Pinpoint the cell where the given text exists, returning its (X, Y) midpoint coordinate. 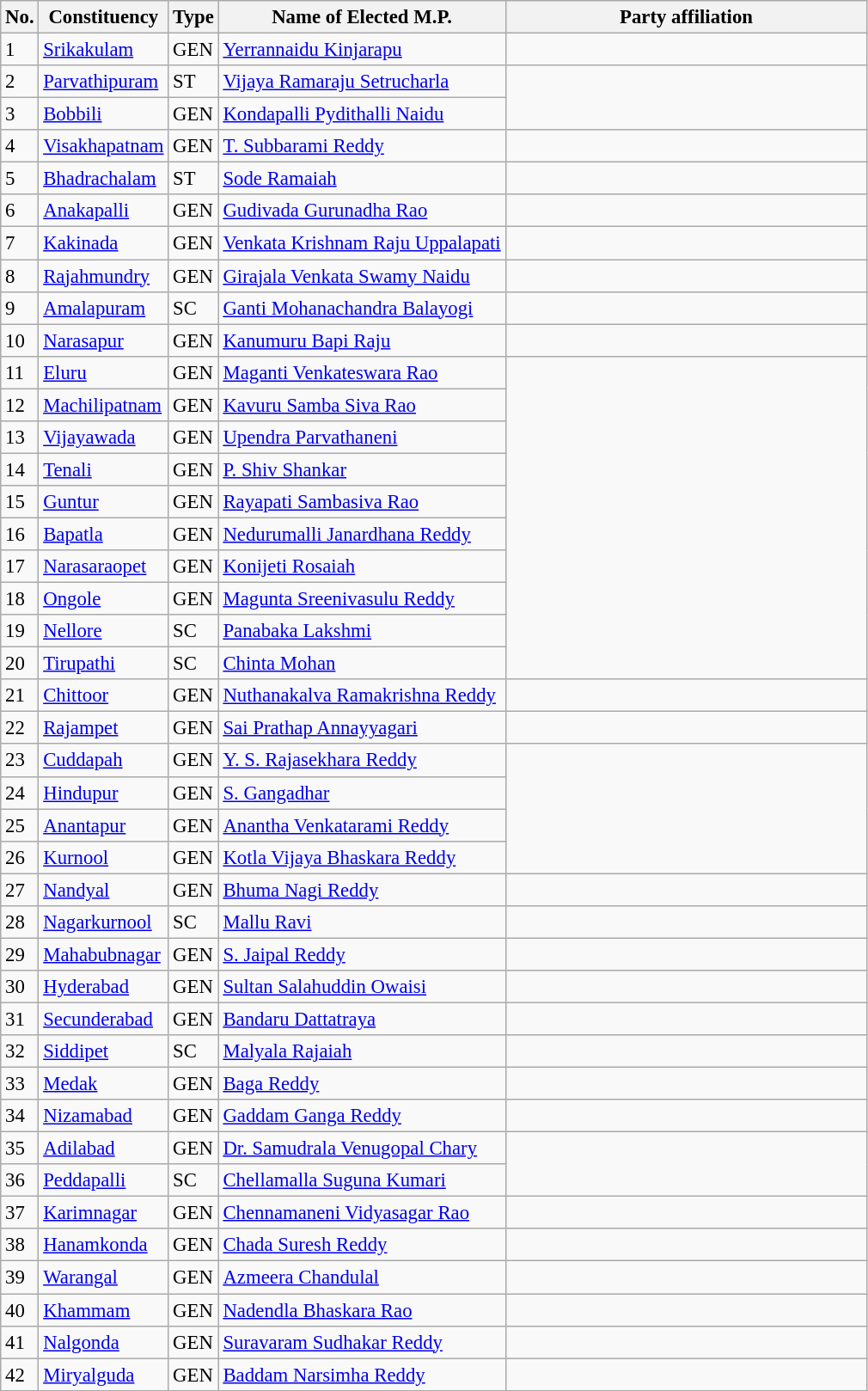
Peddapalli (103, 1180)
16 (20, 534)
Kavuru Samba Siva Rao (362, 405)
39 (20, 1278)
Guntur (103, 502)
Mahabubnagar (103, 954)
Mallu Ravi (362, 922)
T. Subbarami Reddy (362, 146)
Bandaru Dattatraya (362, 1019)
Anakapalli (103, 211)
Upendra Parvathaneni (362, 438)
Nalgonda (103, 1342)
Bobbili (103, 114)
32 (20, 1051)
12 (20, 405)
Gaddam Ganga Reddy (362, 1116)
Chellamalla Suguna Kumari (362, 1180)
Anantha Venkatarami Reddy (362, 825)
Nadendla Bhaskara Rao (362, 1310)
31 (20, 1019)
Y. S. Rajasekhara Reddy (362, 761)
24 (20, 793)
Parvathipuram (103, 82)
Medak (103, 1084)
13 (20, 438)
15 (20, 502)
Nuthanakalva Ramakrishna Reddy (362, 695)
Baddam Narsimha Reddy (362, 1375)
Srikakulam (103, 50)
Kondapalli Pydithalli Naidu (362, 114)
33 (20, 1084)
Narasaraopet (103, 567)
Rajahmundry (103, 276)
S. Gangadhar (362, 793)
Constituency (103, 17)
Sode Ramaiah (362, 179)
8 (20, 276)
29 (20, 954)
Dr. Samudrala Venugopal Chary (362, 1149)
1 (20, 50)
Type (193, 17)
37 (20, 1213)
Party affiliation (686, 17)
Maganti Venkateswara Rao (362, 372)
9 (20, 308)
Konijeti Rosaiah (362, 567)
Hindupur (103, 793)
Gudivada Gurunadha Rao (362, 211)
40 (20, 1310)
23 (20, 761)
Kurnool (103, 857)
Malyala Rajaiah (362, 1051)
42 (20, 1375)
14 (20, 469)
4 (20, 146)
Chada Suresh Reddy (362, 1246)
Name of Elected M.P. (362, 17)
3 (20, 114)
Cuddapah (103, 761)
Vijaya Ramaraju Setrucharla (362, 82)
35 (20, 1149)
Karimnagar (103, 1213)
P. Shiv Shankar (362, 469)
17 (20, 567)
Chittoor (103, 695)
Venkata Krishnam Raju Uppalapati (362, 243)
Secunderabad (103, 1019)
Warangal (103, 1278)
Nedurumalli Janardhana Reddy (362, 534)
Tenali (103, 469)
11 (20, 372)
Sai Prathap Annayyagari (362, 728)
6 (20, 211)
27 (20, 890)
Siddipet (103, 1051)
28 (20, 922)
Hanamkonda (103, 1246)
Rajampet (103, 728)
Bhadrachalam (103, 179)
Machilipatnam (103, 405)
5 (20, 179)
41 (20, 1342)
22 (20, 728)
Girajala Venkata Swamy Naidu (362, 276)
Sultan Salahuddin Owaisi (362, 987)
Vijayawada (103, 438)
Nellore (103, 631)
Yerrannaidu Kinjarapu (362, 50)
Bhuma Nagi Reddy (362, 890)
34 (20, 1116)
Magunta Sreenivasulu Reddy (362, 599)
Anantapur (103, 825)
Chennamaneni Vidyasagar Rao (362, 1213)
20 (20, 664)
Khammam (103, 1310)
Narasapur (103, 340)
S. Jaipal Reddy (362, 954)
10 (20, 340)
Nandyal (103, 890)
Suravaram Sudhakar Reddy (362, 1342)
25 (20, 825)
Eluru (103, 372)
7 (20, 243)
Amalapuram (103, 308)
Baga Reddy (362, 1084)
19 (20, 631)
Panabaka Lakshmi (362, 631)
Nagarkurnool (103, 922)
No. (20, 17)
Chinta Mohan (362, 664)
38 (20, 1246)
Rayapati Sambasiva Rao (362, 502)
Hyderabad (103, 987)
30 (20, 987)
Visakhapatnam (103, 146)
21 (20, 695)
Ongole (103, 599)
Nizamabad (103, 1116)
Adilabad (103, 1149)
26 (20, 857)
Kotla Vijaya Bhaskara Reddy (362, 857)
Miryalguda (103, 1375)
Kakinada (103, 243)
Kanumuru Bapi Raju (362, 340)
Tirupathi (103, 664)
2 (20, 82)
18 (20, 599)
Bapatla (103, 534)
36 (20, 1180)
Ganti Mohanachandra Balayogi (362, 308)
Azmeera Chandulal (362, 1278)
